Return (X, Y) of the center of cell containing provided text 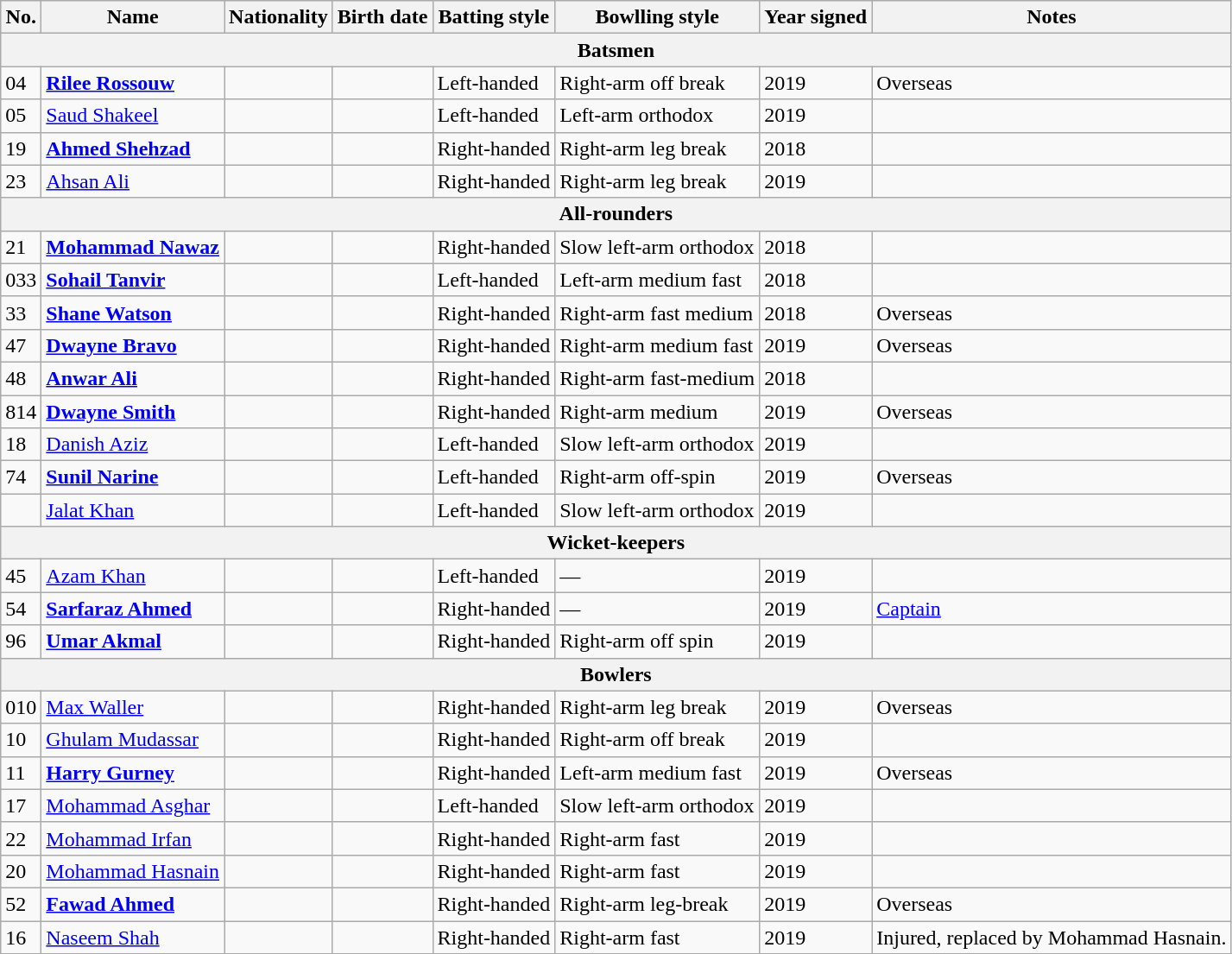
33 (21, 313)
Umar Akmal (133, 641)
45 (21, 576)
814 (21, 412)
Mohammad Hasnain (133, 871)
Anwar Ali (133, 378)
22 (21, 838)
Sunil Narine (133, 477)
23 (21, 181)
Notes (1052, 17)
Shane Watson (133, 313)
Fawad Ahmed (133, 904)
Injured, replaced by Mohammad Hasnain. (1052, 937)
19 (21, 148)
21 (21, 247)
20 (21, 871)
Wicket-keepers (616, 543)
All-rounders (616, 214)
47 (21, 345)
48 (21, 378)
Mohammad Nawaz (133, 247)
Sarfaraz Ahmed (133, 609)
Right-arm off spin (658, 641)
Ahsan Ali (133, 181)
Right-arm off-spin (658, 477)
Jalat Khan (133, 510)
17 (21, 806)
Danish Aziz (133, 445)
No. (21, 17)
16 (21, 937)
Harry Gurney (133, 773)
05 (21, 116)
Right-arm leg-break (658, 904)
Dwayne Bravo (133, 345)
Year signed (816, 17)
Nationality (279, 17)
Mohammad Irfan (133, 838)
Birth date (382, 17)
Right-arm medium fast (658, 345)
Dwayne Smith (133, 412)
Captain (1052, 609)
Bowlling style (658, 17)
Azam Khan (133, 576)
11 (21, 773)
Ahmed Shehzad (133, 148)
04 (21, 83)
Mohammad Asghar (133, 806)
52 (21, 904)
Right-arm fast-medium (658, 378)
96 (21, 641)
Max Waller (133, 707)
Rilee Rossouw (133, 83)
Right-arm medium (658, 412)
Right-arm fast medium (658, 313)
Batting style (494, 17)
Saud Shakeel (133, 116)
18 (21, 445)
74 (21, 477)
Naseem Shah (133, 937)
Sohail Tanvir (133, 280)
Left-arm orthodox (658, 116)
033 (21, 280)
Bowlers (616, 674)
010 (21, 707)
Name (133, 17)
54 (21, 609)
10 (21, 740)
Batsmen (616, 50)
Ghulam Mudassar (133, 740)
